Return the [x, y] coordinate for the center point of the cell that contains the specified text.  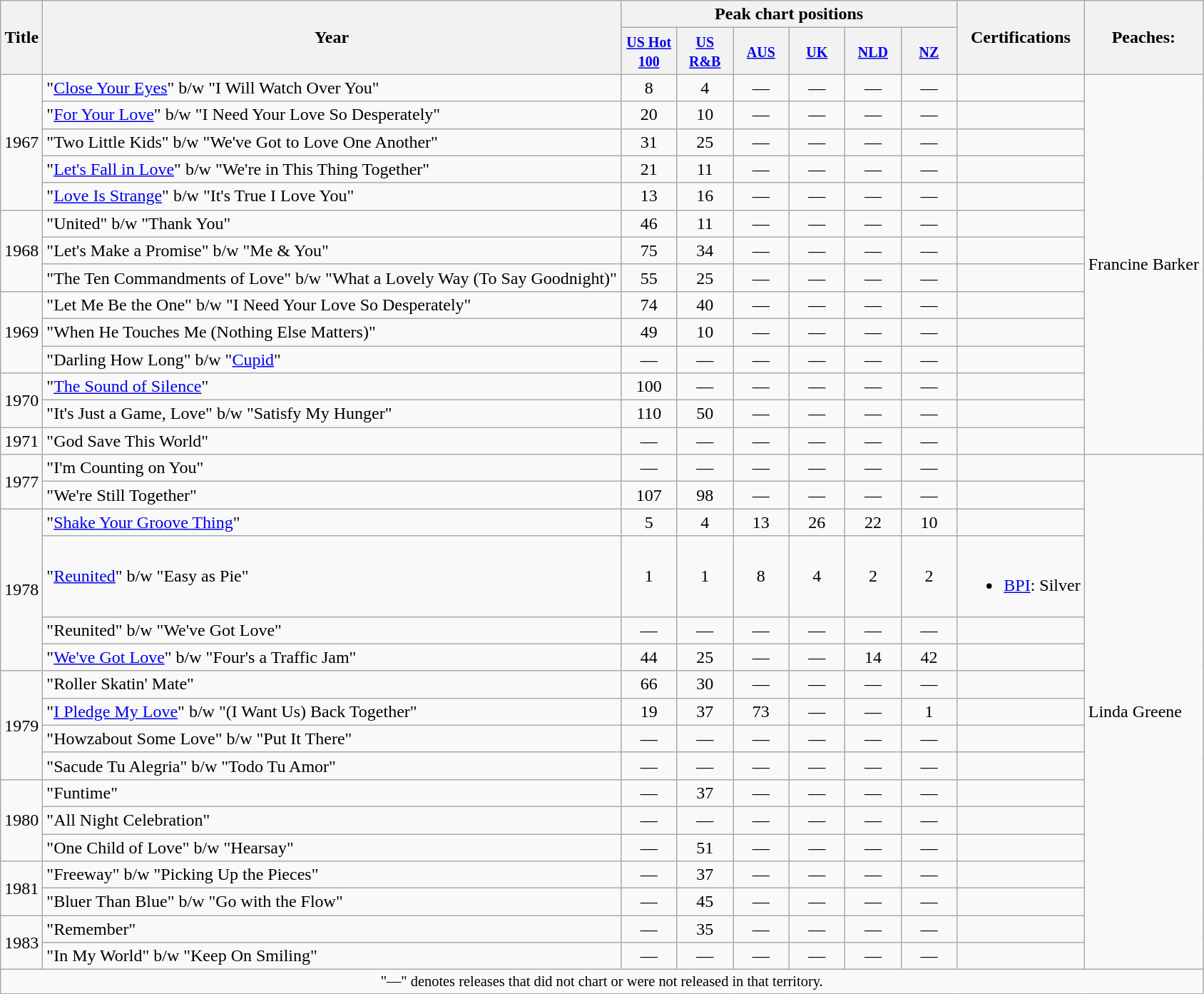
1969 [21, 332]
22 [873, 522]
"United" b/w "Thank You" [332, 223]
US R&B [705, 51]
Peaches: [1143, 37]
Year [332, 37]
30 [705, 684]
49 [649, 332]
16 [705, 196]
"Let's Make a Promise" b/w "Me & You" [332, 250]
"Reunited" b/w "Easy as Pie" [332, 577]
"God Save This World" [332, 441]
55 [649, 278]
"All Night Celebration" [332, 820]
107 [649, 495]
21 [649, 169]
75 [649, 250]
110 [649, 414]
"Remember" [332, 929]
74 [649, 305]
NZ [929, 51]
Certifications [1021, 37]
35 [705, 929]
44 [649, 657]
"Bluer Than Blue" b/w "Go with the Flow" [332, 902]
"Close Your Eyes" b/w "I Will Watch Over You" [332, 88]
"Roller Skatin' Mate" [332, 684]
66 [649, 684]
20 [649, 115]
1978 [21, 589]
"We're Still Together" [332, 495]
42 [929, 657]
19 [649, 711]
"Let Me Be the One" b/w "I Need Your Love So Desperately" [332, 305]
1970 [21, 400]
Peak chart positions [789, 14]
1977 [21, 482]
"The Ten Commandments of Love" b/w "What a Lovely Way (To Say Goodnight)" [332, 278]
1979 [21, 725]
73 [762, 711]
31 [649, 142]
UK [817, 51]
"Love Is Strange" b/w "It's True I Love You" [332, 196]
"When He Touches Me (Nothing Else Matters)" [332, 332]
"Funtime" [332, 793]
"Sacude Tu Alegria" b/w "Todo Tu Amor" [332, 766]
40 [705, 305]
1981 [21, 888]
"The Sound of Silence" [332, 387]
BPI: Silver [1021, 577]
NLD [873, 51]
"Shake Your Groove Thing" [332, 522]
"Freeway" b/w "Picking Up the Pieces" [332, 875]
1968 [21, 250]
1971 [21, 441]
14 [873, 657]
"Two Little Kids" b/w "We've Got to Love One Another" [332, 142]
46 [649, 223]
"Let's Fall in Love" b/w "We're in This Thing Together" [332, 169]
"One Child of Love" b/w "Hearsay" [332, 847]
"Reunited" b/w "We've Got Love" [332, 630]
Linda Greene [1143, 712]
"Darling How Long" b/w "Cupid" [332, 359]
98 [705, 495]
1983 [21, 943]
1980 [21, 820]
100 [649, 387]
"Howzabout Some Love" b/w "Put It There" [332, 739]
"I Pledge My Love" b/w "(I Want Us) Back Together" [332, 711]
51 [705, 847]
1967 [21, 142]
"We've Got Love" b/w "Four's a Traffic Jam" [332, 657]
AUS [762, 51]
"It's Just a Game, Love" b/w "Satisfy My Hunger" [332, 414]
"—" denotes releases that did not chart or were not released in that territory. [602, 982]
50 [705, 414]
Title [21, 37]
26 [817, 522]
"For Your Love" b/w "I Need Your Love So Desperately" [332, 115]
Francine Barker [1143, 264]
"I'm Counting on You" [332, 468]
45 [705, 902]
US Hot 100 [649, 51]
5 [649, 522]
34 [705, 250]
"In My World" b/w "Keep On Smiling" [332, 956]
